Scan for the cell matching the given text and deliver its [x, y] coordinate at center. 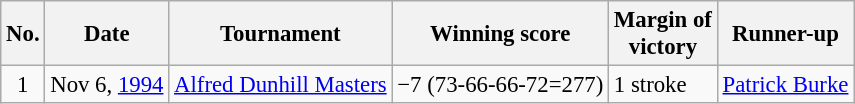
Margin ofvictory [664, 34]
−7 (73-66-66-72=277) [500, 85]
Tournament [280, 34]
Patrick Burke [785, 85]
No. [23, 34]
Nov 6, 1994 [107, 85]
Alfred Dunhill Masters [280, 85]
Runner-up [785, 34]
Date [107, 34]
1 stroke [664, 85]
1 [23, 85]
Winning score [500, 34]
